Return (x, y) of the center of cell containing provided text 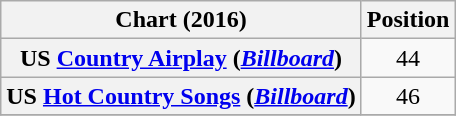
Position (408, 20)
US Hot Country Songs (Billboard) (181, 96)
US Country Airplay (Billboard) (181, 58)
44 (408, 58)
Chart (2016) (181, 20)
46 (408, 96)
